Return (x, y) of the center of cell containing provided text 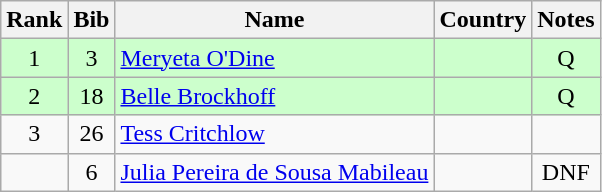
26 (92, 134)
Name (274, 20)
Notes (566, 20)
DNF (566, 172)
6 (92, 172)
18 (92, 96)
Belle Brockhoff (274, 96)
Tess Critchlow (274, 134)
Julia Pereira de Sousa Mabileau (274, 172)
Country (483, 20)
Rank (34, 20)
2 (34, 96)
1 (34, 58)
Meryeta O'Dine (274, 58)
Bib (92, 20)
